From the cell containing the given text, extract its center point as (X, Y) coordinate. 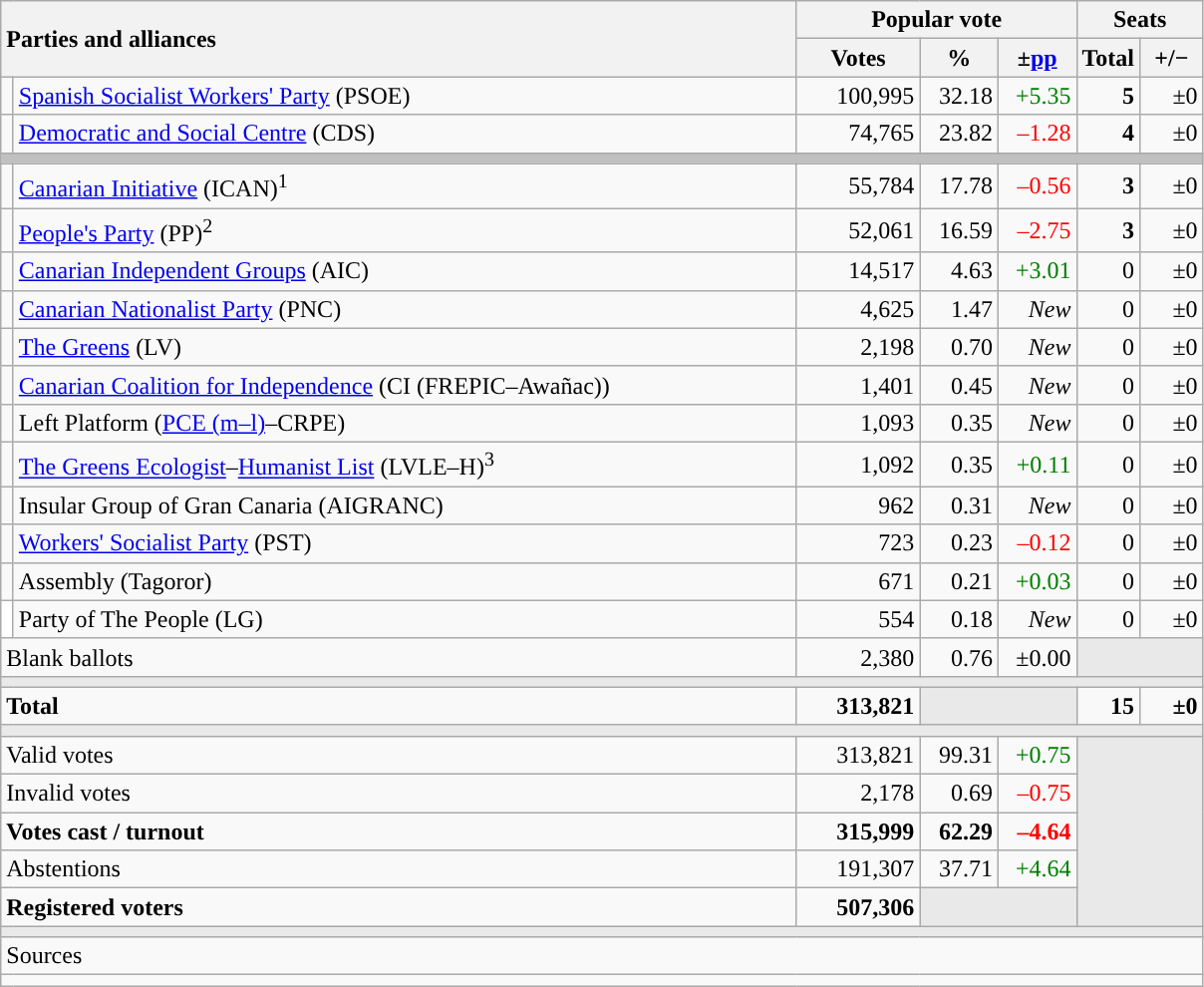
0.21 (959, 581)
62.29 (959, 831)
17.78 (959, 185)
Seats (1140, 20)
4.63 (959, 271)
671 (858, 581)
Canarian Coalition for Independence (CI (FREPIC–Awañac)) (405, 385)
±0.00 (1037, 657)
0.76 (959, 657)
+0.11 (1037, 465)
0.45 (959, 385)
2,178 (858, 794)
Workers' Socialist Party (PST) (405, 543)
Democratic and Social Centre (CDS) (405, 134)
14,517 (858, 271)
16.59 (959, 231)
Votes cast / turnout (399, 831)
0.23 (959, 543)
55,784 (858, 185)
23.82 (959, 134)
1,093 (858, 423)
Canarian Initiative (ICAN)1 (405, 185)
% (959, 58)
32.18 (959, 96)
0.70 (959, 347)
Sources (602, 956)
Invalid votes (399, 794)
–4.64 (1037, 831)
15 (1108, 706)
0.69 (959, 794)
Abstentions (399, 869)
–2.75 (1037, 231)
100,995 (858, 96)
People's Party (PP)2 (405, 231)
Registered voters (399, 907)
–0.56 (1037, 185)
Canarian Nationalist Party (PNC) (405, 309)
315,999 (858, 831)
99.31 (959, 756)
The Greens Ecologist–Humanist List (LVLE–H)3 (405, 465)
2,380 (858, 657)
0.18 (959, 619)
Assembly (Tagoror) (405, 581)
4 (1108, 134)
1,092 (858, 465)
–1.28 (1037, 134)
Party of The People (LG) (405, 619)
0.31 (959, 505)
+4.64 (1037, 869)
Left Platform (PCE (m–l)–CRPE) (405, 423)
962 (858, 505)
±pp (1037, 58)
52,061 (858, 231)
+0.03 (1037, 581)
+/− (1172, 58)
1.47 (959, 309)
Canarian Independent Groups (AIC) (405, 271)
+3.01 (1037, 271)
Popular vote (937, 20)
Spanish Socialist Workers' Party (PSOE) (405, 96)
+0.75 (1037, 756)
+5.35 (1037, 96)
–0.75 (1037, 794)
191,307 (858, 869)
Blank ballots (399, 657)
1,401 (858, 385)
Valid votes (399, 756)
The Greens (LV) (405, 347)
507,306 (858, 907)
37.71 (959, 869)
74,765 (858, 134)
Parties and alliances (399, 39)
4,625 (858, 309)
554 (858, 619)
–0.12 (1037, 543)
5 (1108, 96)
723 (858, 543)
2,198 (858, 347)
Insular Group of Gran Canaria (AIGRANC) (405, 505)
Votes (858, 58)
